From the cell containing the given text, extract its center point as [X, Y] coordinate. 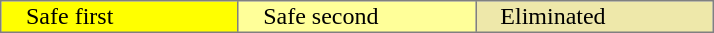
Eliminated [594, 17]
Safe second [356, 17]
Safe first [120, 17]
